Capture the cell that displays the provided text and extract its (X, Y) central coordinate. 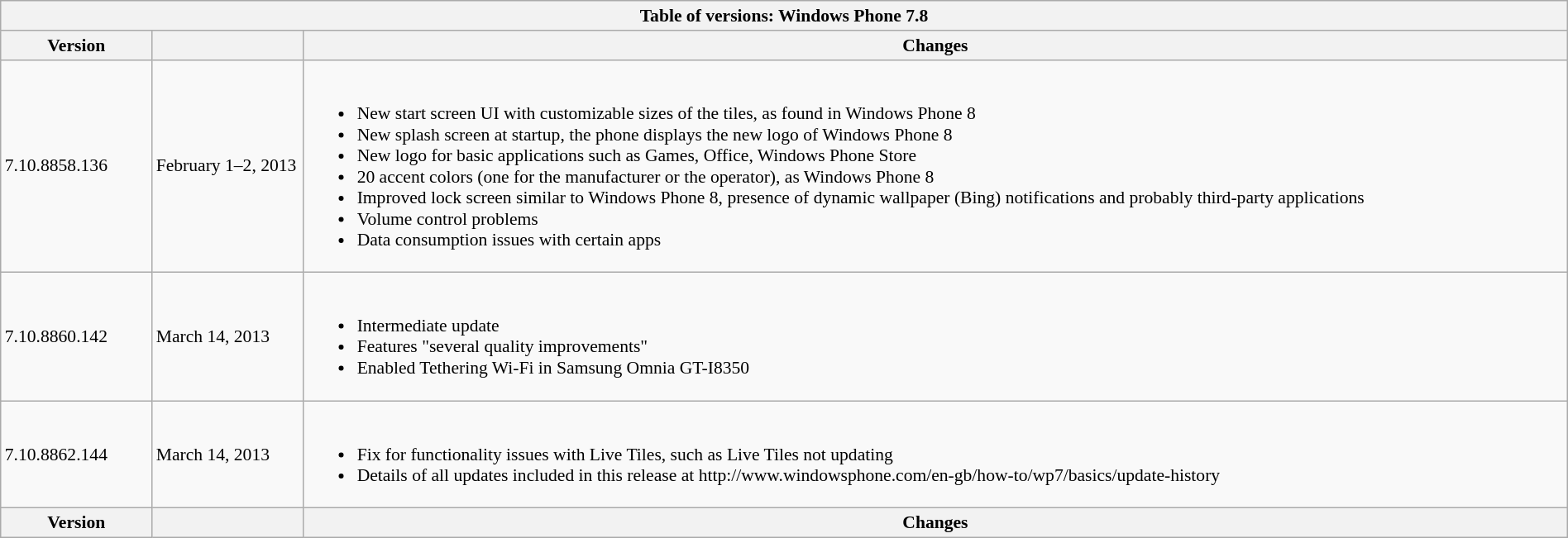
7.10.8860.142 (76, 337)
Intermediate updateFeatures "several quality improvements"Enabled Tethering Wi-Fi in Samsung Omnia GT-I8350 (936, 337)
7.10.8858.136 (76, 165)
February 1–2, 2013 (228, 165)
Table of versions: Windows Phone 7.8 (784, 16)
7.10.8862.144 (76, 455)
